Determine the (x, y) coordinate at the center of the cell enclosing the given text.  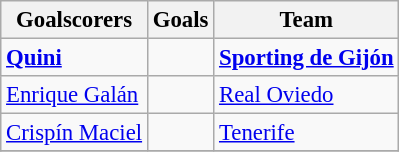
Tenerife (306, 133)
Sporting de Gijón (306, 58)
Real Oviedo (306, 95)
Quini (74, 58)
Goals (180, 20)
Goalscorers (74, 20)
Team (306, 20)
Crispín Maciel (74, 133)
Enrique Galán (74, 95)
